Pinpoint the cell where the given text exists, returning its (X, Y) midpoint coordinate. 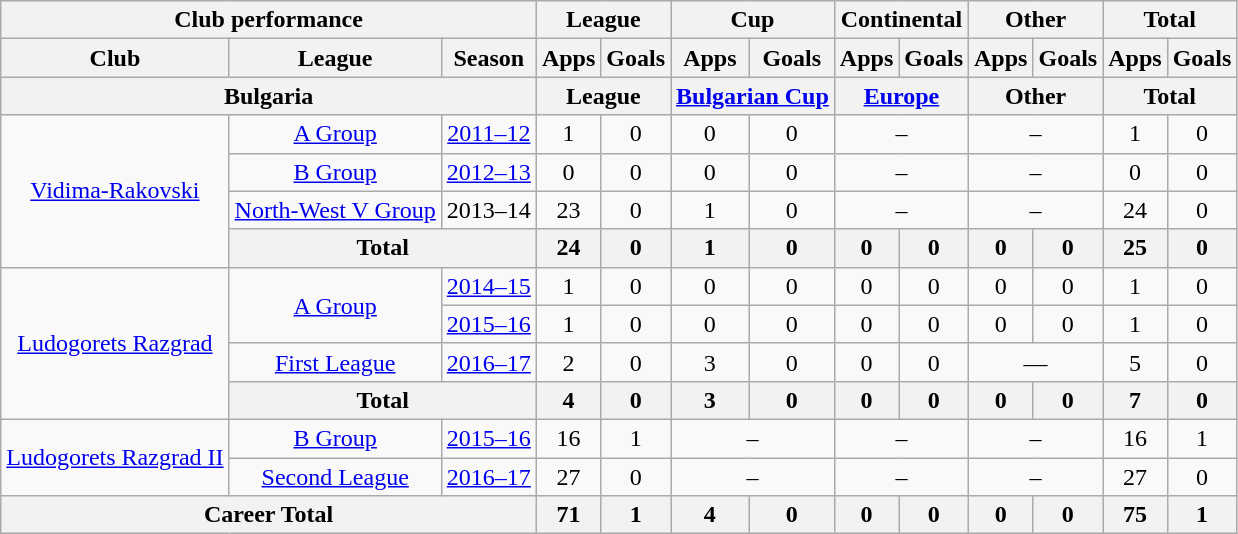
Bulgarian Cup (753, 96)
Ludogorets Razgrad II (115, 457)
Continental (901, 20)
Club (115, 58)
Vidima-Rakovski (115, 191)
Europe (901, 96)
7 (1135, 400)
Career Total (269, 515)
25 (1135, 248)
5 (1135, 362)
Ludogorets Razgrad (115, 343)
Bulgaria (269, 96)
Cup (753, 20)
75 (1135, 515)
North-West V Group (335, 210)
— (1036, 362)
Second League (335, 477)
2013–14 (488, 210)
2014–15 (488, 286)
23 (568, 210)
First League (335, 362)
Club performance (269, 20)
71 (568, 515)
2 (568, 362)
2011–12 (488, 134)
2012–13 (488, 172)
Season (488, 58)
